Find where the given text appears and provide that cell's center as [X, Y] coordinate. 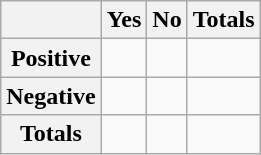
No [167, 20]
Negative [51, 96]
Positive [51, 58]
Yes [124, 20]
